For the text-containing cell, return its midpoint in [X, Y] coordinate format. 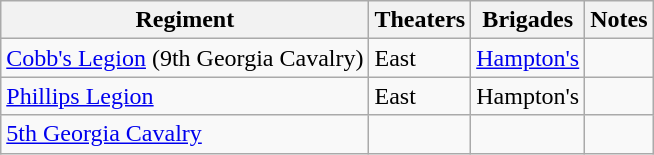
Brigades [528, 20]
Notes [619, 20]
Cobb's Legion (9th Georgia Cavalry) [185, 58]
Regiment [185, 20]
Theaters [420, 20]
5th Georgia Cavalry [185, 134]
Phillips Legion [185, 96]
